Pinpoint the cell where the given text exists, returning its [x, y] midpoint coordinate. 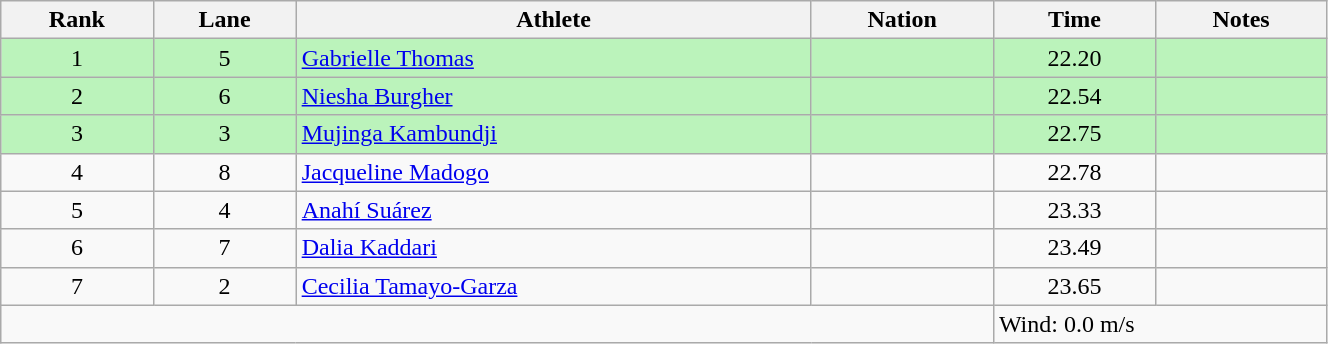
Mujinga Kambundji [554, 134]
Notes [1242, 20]
22.75 [1074, 134]
23.65 [1074, 286]
Wind: 0.0 m/s [1160, 324]
Lane [224, 20]
Jacqueline Madogo [554, 172]
Athlete [554, 20]
22.20 [1074, 58]
Cecilia Tamayo-Garza [554, 286]
22.54 [1074, 96]
Niesha Burgher [554, 96]
Gabrielle Thomas [554, 58]
8 [224, 172]
Rank [77, 20]
Dalia Kaddari [554, 248]
Nation [902, 20]
22.78 [1074, 172]
23.49 [1074, 248]
23.33 [1074, 210]
Time [1074, 20]
Anahí Suárez [554, 210]
1 [77, 58]
